Find where the given text appears and provide that cell's center as [X, Y] coordinate. 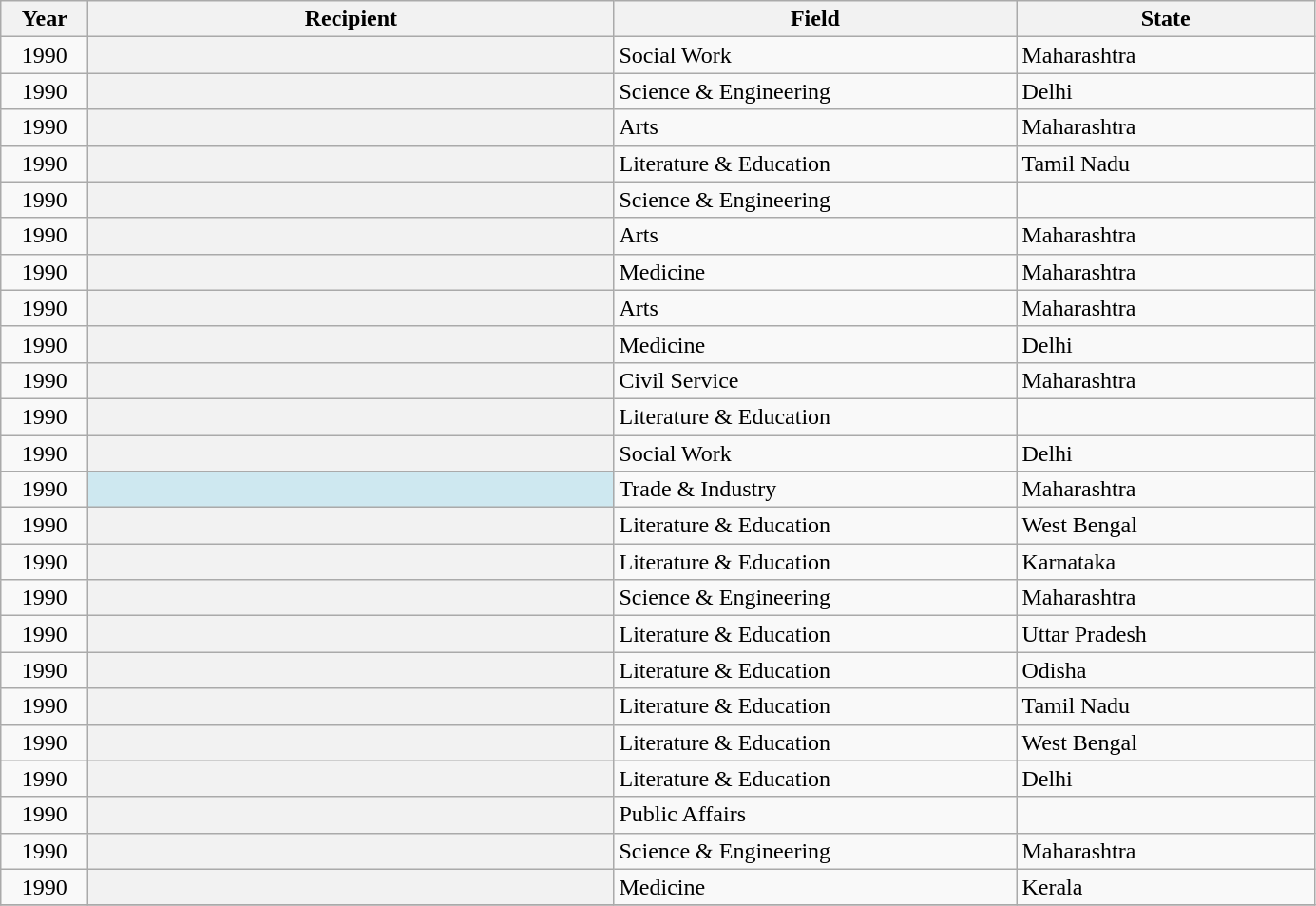
Odisha [1165, 670]
Public Affairs [815, 815]
Year [45, 19]
Karnataka [1165, 562]
Kerala [1165, 887]
Recipient [352, 19]
Civil Service [815, 380]
State [1165, 19]
Uttar Pradesh [1165, 634]
Trade & Industry [815, 490]
Field [815, 19]
